Capture the cell that displays the provided text and extract its (X, Y) central coordinate. 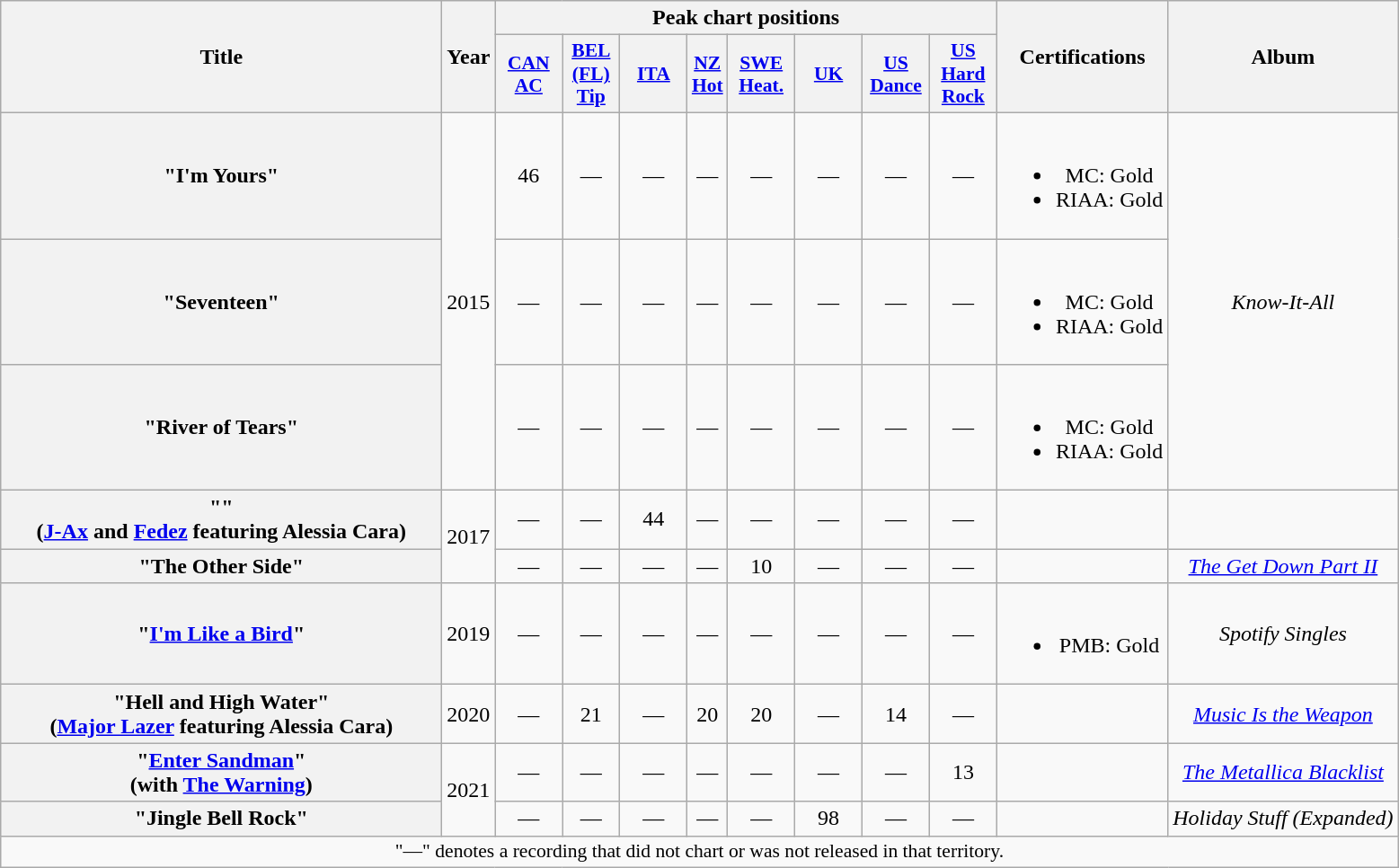
UK (828, 74)
Year (469, 58)
Holiday Stuff (Expanded) (1283, 819)
2020 (469, 713)
"I'm Like a Bird" (221, 634)
NZHot (708, 74)
Certifications (1082, 58)
"I'm Yours" (221, 175)
USDance (897, 74)
"Jingle Bell Rock" (221, 819)
Album (1283, 58)
""(J-Ax and Fedez featuring Alessia Cara) (221, 519)
"Enter Sandman"(with The Warning) (221, 773)
PMB: Gold (1082, 634)
USHardRock (963, 74)
Title (221, 58)
"River of Tears" (221, 428)
21 (591, 713)
14 (897, 713)
13 (963, 773)
"—" denotes a recording that did not chart or was not released in that territory. (699, 852)
CANAC (528, 74)
SWEHeat. (762, 74)
"The Other Side" (221, 566)
Know-It-All (1283, 301)
"Seventeen" (221, 302)
Spotify Singles (1283, 634)
2019 (469, 634)
2017 (469, 537)
Peak chart positions (746, 18)
Music Is the Weapon (1283, 713)
BEL(FL)Tip (591, 74)
The Get Down Part II (1283, 566)
2021 (469, 789)
"Hell and High Water"(Major Lazer featuring Alessia Cara) (221, 713)
2015 (469, 301)
46 (528, 175)
98 (828, 819)
ITA (654, 74)
44 (654, 519)
The Metallica Blacklist (1283, 773)
10 (762, 566)
